Pinpoint the cell where the given text exists, returning its [x, y] midpoint coordinate. 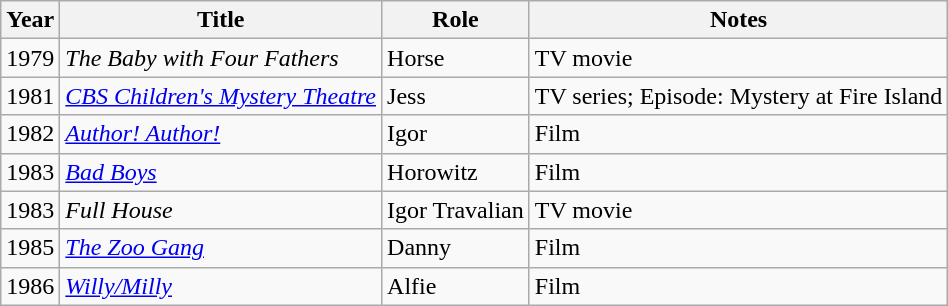
Author! Author! [221, 134]
Role [456, 20]
Horowitz [456, 172]
Jess [456, 96]
Danny [456, 248]
Igor Travalian [456, 210]
Igor [456, 134]
Horse [456, 58]
Alfie [456, 286]
Bad Boys [221, 172]
Willy/Milly [221, 286]
1979 [30, 58]
1986 [30, 286]
Title [221, 20]
Full House [221, 210]
1985 [30, 248]
1981 [30, 96]
Year [30, 20]
CBS Children's Mystery Theatre [221, 96]
The Zoo Gang [221, 248]
TV series; Episode: Mystery at Fire Island [738, 96]
The Baby with Four Fathers [221, 58]
1982 [30, 134]
Notes [738, 20]
